Pinpoint the cell where the given text exists, returning its [X, Y] midpoint coordinate. 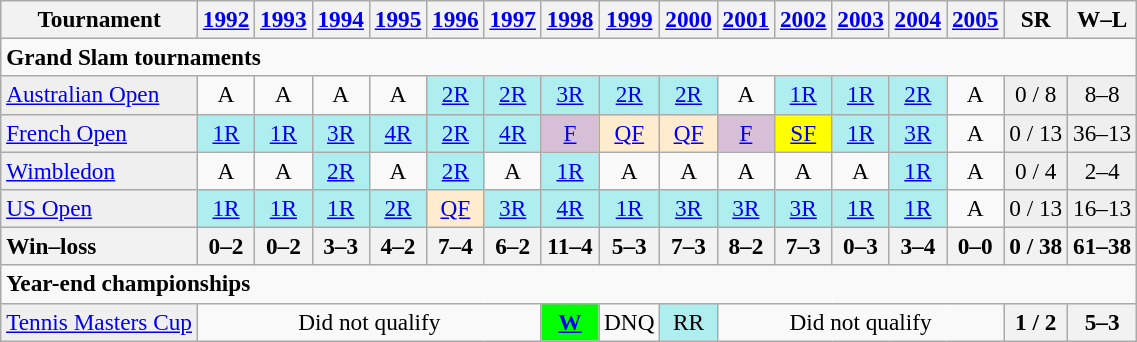
1992 [226, 19]
0–0 [976, 246]
16–13 [1102, 208]
DNQ [630, 322]
6–2 [512, 246]
Grand Slam tournaments [569, 57]
36–13 [1102, 133]
2001 [746, 19]
1997 [512, 19]
3–3 [340, 246]
2004 [918, 19]
2–4 [1102, 170]
0 / 8 [1036, 95]
Wimbledon [100, 170]
W [570, 322]
1994 [340, 19]
1 / 2 [1036, 322]
0 / 4 [1036, 170]
8–8 [1102, 95]
Tennis Masters Cup [100, 322]
Year-end championships [569, 284]
US Open [100, 208]
2000 [688, 19]
2003 [860, 19]
SR [1036, 19]
1995 [398, 19]
3–4 [918, 246]
11–4 [570, 246]
W–L [1102, 19]
RR [688, 322]
8–2 [746, 246]
Tournament [100, 19]
7–4 [456, 246]
Win–loss [100, 246]
4–2 [398, 246]
1996 [456, 19]
2002 [804, 19]
61–38 [1102, 246]
1993 [284, 19]
2005 [976, 19]
Australian Open [100, 95]
0–3 [860, 246]
1998 [570, 19]
SF [804, 133]
0 / 38 [1036, 246]
French Open [100, 133]
1999 [630, 19]
